Return (X, Y) of the center of cell containing provided text 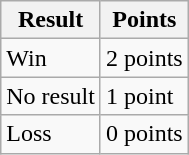
No result (51, 96)
Points (144, 20)
Loss (51, 134)
0 points (144, 134)
Win (51, 58)
Result (51, 20)
1 point (144, 96)
2 points (144, 58)
